Provide the (x, y) coordinate of the cell's center where the given text is located.  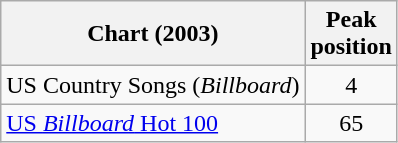
US Country Songs (Billboard) (153, 85)
Peakposition (351, 34)
Chart (2003) (153, 34)
US Billboard Hot 100 (153, 123)
4 (351, 85)
65 (351, 123)
